Capture the cell that displays the provided text and extract its [x, y] central coordinate. 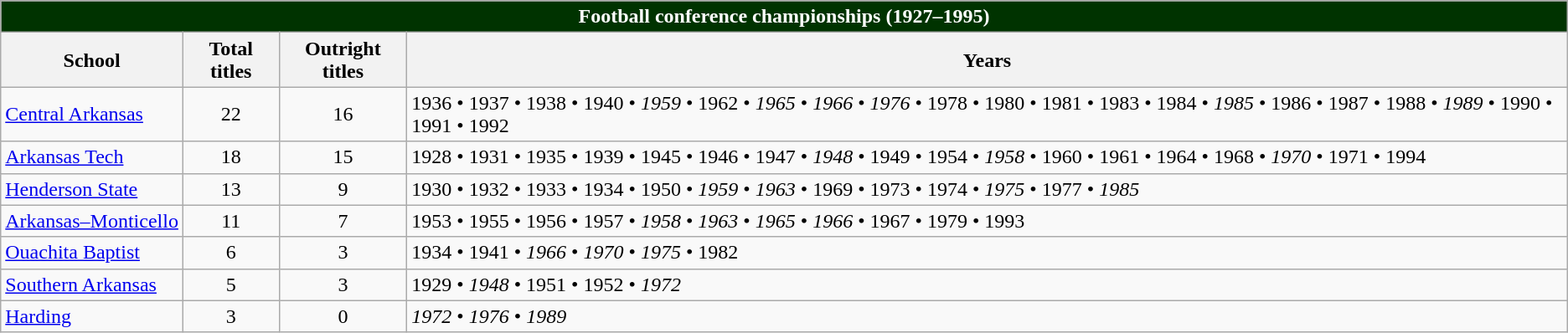
6 [231, 253]
0 [343, 316]
1934 • 1941 • 1966 • 1970 • 1975 • 1982 [987, 253]
16 [343, 114]
15 [343, 157]
1928 • 1931 • 1935 • 1939 • 1945 • 1946 • 1947 • 1948 • 1949 • 1954 • 1958 • 1960 • 1961 • 1964 • 1968 • 1970 • 1971 • 1994 [987, 157]
1953 • 1955 • 1956 • 1957 • 1958 • 1963 • 1965 • 1966 • 1967 • 1979 • 1993 [987, 221]
13 [231, 189]
Arkansas Tech [92, 157]
Southern Arkansas [92, 284]
1972 • 1976 • 1989 [987, 316]
7 [343, 221]
1930 • 1932 • 1933 • 1934 • 1950 • 1959 • 1963 • 1969 • 1973 • 1974 • 1975 • 1977 • 1985 [987, 189]
Arkansas–Monticello [92, 221]
Outright titles [343, 60]
1929 • 1948 • 1951 • 1952 • 1972 [987, 284]
22 [231, 114]
9 [343, 189]
18 [231, 157]
11 [231, 221]
5 [231, 284]
Harding [92, 316]
Central Arkansas [92, 114]
Years [987, 60]
Henderson State [92, 189]
School [92, 60]
Football conference championships (1927–1995) [784, 17]
Ouachita Baptist [92, 253]
Total titles [231, 60]
